Identify which cell holds the provided text, then report its (X, Y) central coordinate. 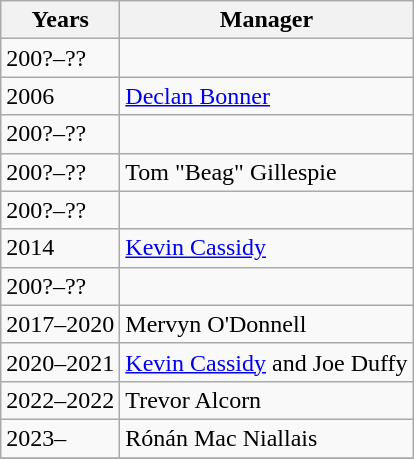
2022–2022 (60, 400)
Declan Bonner (266, 96)
Years (60, 20)
Kevin Cassidy and Joe Duffy (266, 362)
2023– (60, 438)
2014 (60, 248)
Manager (266, 20)
Rónán Mac Niallais (266, 438)
2020–2021 (60, 362)
2006 (60, 96)
2017–2020 (60, 324)
Kevin Cassidy (266, 248)
Tom "Beag" Gillespie (266, 172)
Mervyn O'Donnell (266, 324)
Trevor Alcorn (266, 400)
